Provide the (X, Y) coordinate of the cell's center where the given text is located.  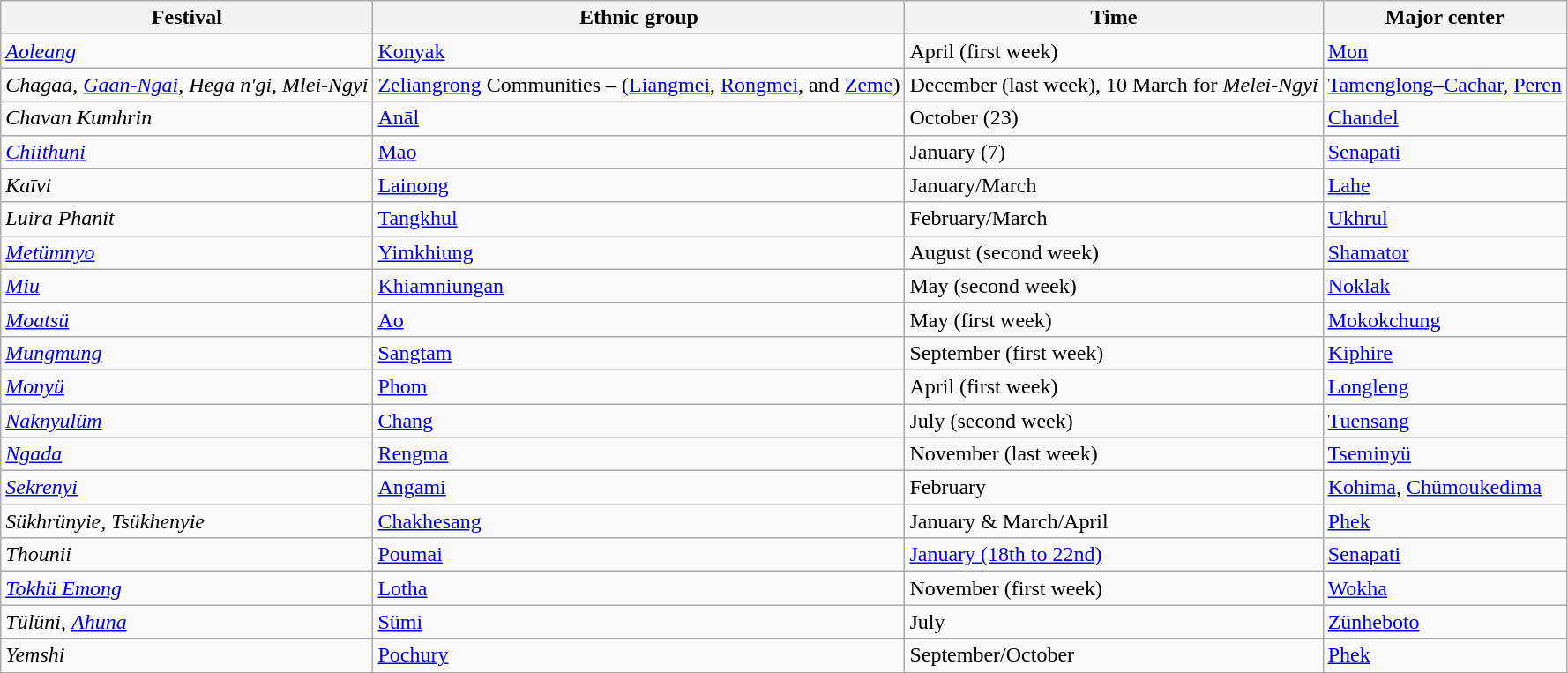
Sekrenyi (187, 488)
Chang (638, 421)
Zünheboto (1445, 622)
Kohima, Chümoukedima (1445, 488)
Lahe (1445, 185)
Thounii (187, 555)
Lainong (638, 185)
Angami (638, 488)
Festival (187, 18)
Sangtam (638, 353)
Luira Phanit (187, 219)
January (7) (1114, 152)
July (1114, 622)
Rengma (638, 454)
Sümi (638, 622)
Kiphire (1445, 353)
Lotha (638, 588)
Chavan Kumhrin (187, 118)
Wokha (1445, 588)
October (23) (1114, 118)
Yemshi (187, 655)
July (second week) (1114, 421)
Monyü (187, 386)
Ukhrul (1445, 219)
September/October (1114, 655)
Tokhü Emong (187, 588)
Aoleang (187, 51)
Naknyulüm (187, 421)
February/March (1114, 219)
Chakhesang (638, 521)
Yimkhiung (638, 252)
Tangkhul (638, 219)
Poumai (638, 555)
Mon (1445, 51)
Mao (638, 152)
Chandel (1445, 118)
Ao (638, 319)
Mokokchung (1445, 319)
Ngada (187, 454)
November (first week) (1114, 588)
December (last week), 10 March for Melei-Ngyi (1114, 85)
Zeliangrong Communities – (Liangmei, Rongmei, and Zeme) (638, 85)
January/March (1114, 185)
Ethnic group (638, 18)
February (1114, 488)
Shamator (1445, 252)
January (18th to 22nd) (1114, 555)
Chiithuni (187, 152)
Tuensang (1445, 421)
September (first week) (1114, 353)
January & March/April (1114, 521)
Miu (187, 286)
Major center (1445, 18)
Noklak (1445, 286)
November (last week) (1114, 454)
Chagaa, Gaan-Ngai, Hega n'gi, Mlei-Ngyi (187, 85)
Kaīvi (187, 185)
Phom (638, 386)
Konyak (638, 51)
Khiamniungan (638, 286)
Metümnyo (187, 252)
Sükhrünyie, Tsükhenyie (187, 521)
May (first week) (1114, 319)
May (second week) (1114, 286)
Pochury (638, 655)
Tseminyü (1445, 454)
August (second week) (1114, 252)
Anāl (638, 118)
Mungmung (187, 353)
Tülüni, Ahuna (187, 622)
Moatsü (187, 319)
Time (1114, 18)
Tamenglong–Cachar, Peren (1445, 85)
Longleng (1445, 386)
